Search for the cell housing the specified text and yield its [X, Y] center coordinate. 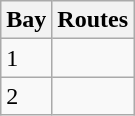
Routes [93, 20]
Bay [26, 20]
1 [26, 58]
2 [26, 96]
